Capture the cell that displays the provided text and extract its [X, Y] central coordinate. 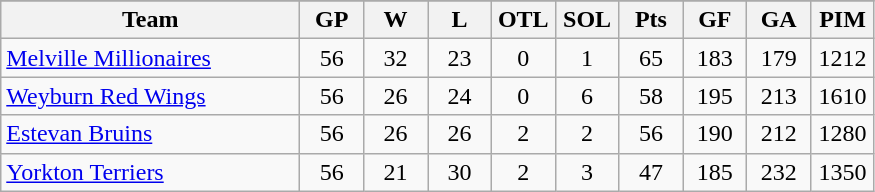
L [460, 20]
6 [587, 96]
Team [150, 20]
213 [779, 96]
Melville Millionaires [150, 58]
W [396, 20]
23 [460, 58]
195 [715, 96]
58 [651, 96]
1610 [843, 96]
Yorkton Terriers [150, 172]
65 [651, 58]
1280 [843, 134]
232 [779, 172]
30 [460, 172]
Pts [651, 20]
SOL [587, 20]
1 [587, 58]
190 [715, 134]
Weyburn Red Wings [150, 96]
185 [715, 172]
24 [460, 96]
GP [332, 20]
179 [779, 58]
212 [779, 134]
PIM [843, 20]
47 [651, 172]
1350 [843, 172]
32 [396, 58]
Estevan Bruins [150, 134]
GA [779, 20]
OTL [523, 20]
1212 [843, 58]
21 [396, 172]
3 [587, 172]
GF [715, 20]
183 [715, 58]
